Scan for the cell matching the given text and deliver its (X, Y) coordinate at center. 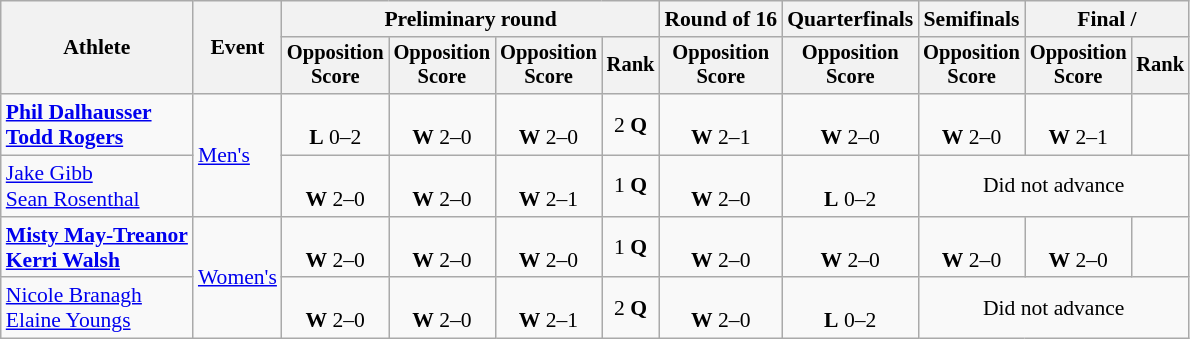
Round of 16 (720, 19)
Nicole BranaghElaine Youngs (97, 308)
Jake GibbSean Rosenthal (97, 186)
Athlete (97, 48)
Phil DalhausserTodd Rogers (97, 124)
Quarterfinals (850, 19)
Semifinals (972, 19)
Final / (1107, 19)
Event (238, 48)
Preliminary round (470, 19)
Men's (238, 155)
Women's (238, 278)
Misty May-TreanorKerri Walsh (97, 248)
